Search for the cell housing the specified text and yield its [x, y] center coordinate. 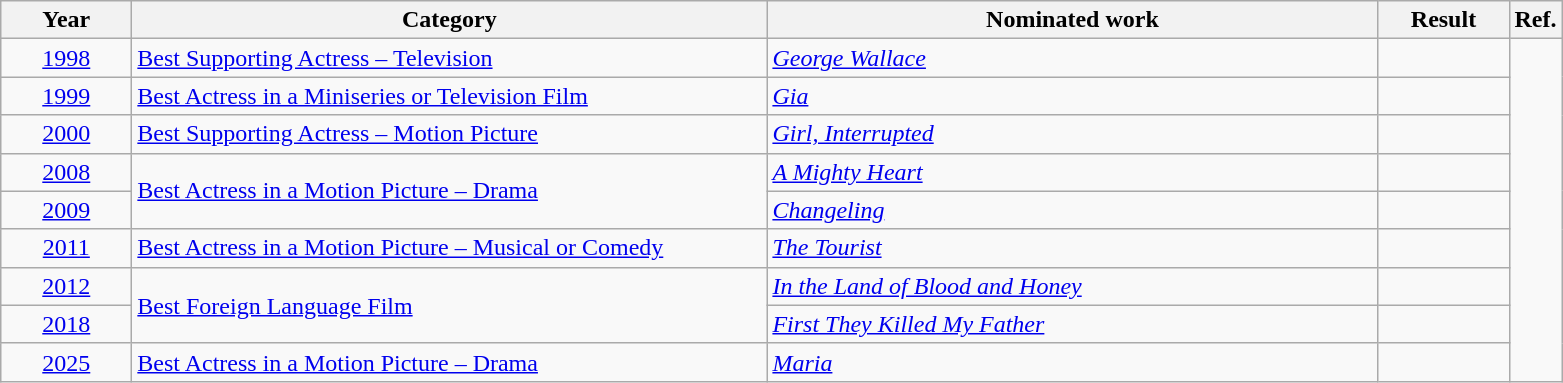
2008 [66, 172]
Category [450, 20]
2009 [66, 210]
In the Land of Blood and Honey [1072, 286]
Best Supporting Actress – Motion Picture [450, 134]
Nominated work [1072, 20]
2000 [66, 134]
Result [1444, 20]
Best Actress in a Miniseries or Television Film [450, 96]
2018 [66, 324]
1999 [66, 96]
Best Supporting Actress – Television [450, 58]
2012 [66, 286]
Girl, Interrupted [1072, 134]
Gia [1072, 96]
A Mighty Heart [1072, 172]
2011 [66, 248]
First They Killed My Father [1072, 324]
George Wallace [1072, 58]
Maria [1072, 362]
1998 [66, 58]
2025 [66, 362]
Changeling [1072, 210]
Year [66, 20]
The Tourist [1072, 248]
Ref. [1536, 20]
Best Actress in a Motion Picture – Musical or Comedy [450, 248]
Best Foreign Language Film [450, 305]
